Output the (X, Y) coordinate of the center of the cell containing the given text.  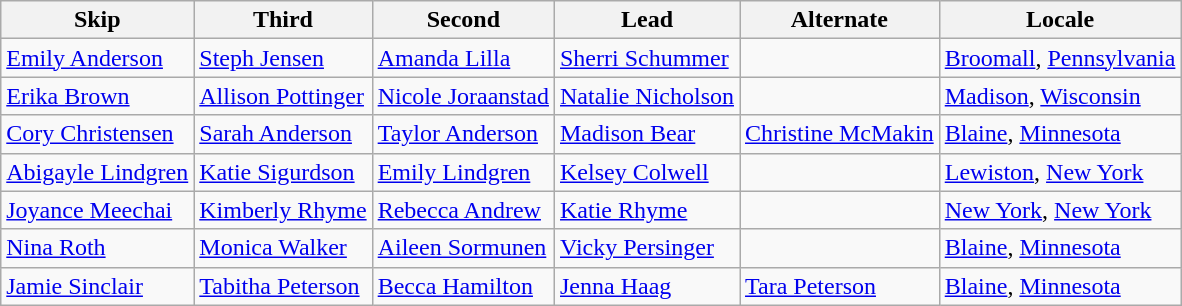
Erika Brown (98, 96)
Amanda Lilla (463, 58)
Taylor Anderson (463, 134)
Madison, Wisconsin (1060, 96)
Tara Peterson (840, 286)
Kimberly Rhyme (283, 210)
Monica Walker (283, 248)
Third (283, 20)
Katie Rhyme (646, 210)
Natalie Nicholson (646, 96)
Madison Bear (646, 134)
Second (463, 20)
Emily Anderson (98, 58)
Emily Lindgren (463, 172)
Katie Sigurdson (283, 172)
Lead (646, 20)
Becca Hamilton (463, 286)
Vicky Persinger (646, 248)
Jamie Sinclair (98, 286)
Sherri Schummer (646, 58)
New York, New York (1060, 210)
Rebecca Andrew (463, 210)
Alternate (840, 20)
Skip (98, 20)
Joyance Meechai (98, 210)
Nina Roth (98, 248)
Jenna Haag (646, 286)
Nicole Joraanstad (463, 96)
Christine McMakin (840, 134)
Lewiston, New York (1060, 172)
Aileen Sormunen (463, 248)
Kelsey Colwell (646, 172)
Cory Christensen (98, 134)
Sarah Anderson (283, 134)
Broomall, Pennsylvania (1060, 58)
Allison Pottinger (283, 96)
Abigayle Lindgren (98, 172)
Tabitha Peterson (283, 286)
Steph Jensen (283, 58)
Locale (1060, 20)
